Capture the cell that displays the provided text and extract its [X, Y] central coordinate. 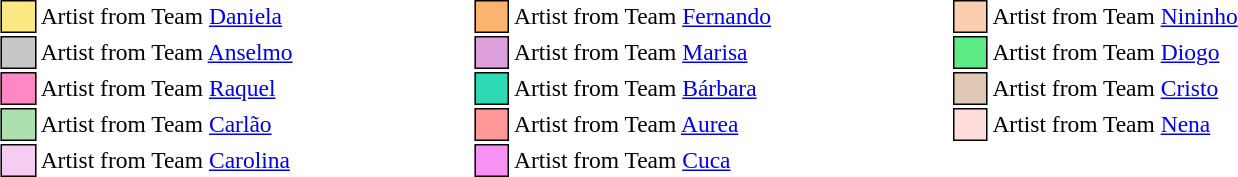
Artist from Team Cuca [642, 160]
Artist from Team Marisa [642, 52]
Artist from Team Fernando [642, 16]
Artist from Team Anselmo [166, 52]
Artist from Team Aurea [642, 124]
Artist from Team Carolina [166, 160]
Artist from Team Bárbara [642, 88]
Artist from Team Daniela [166, 16]
Artist from Team Carlão [166, 124]
Artist from Team Raquel [166, 88]
